Capture the cell that displays the provided text and extract its [x, y] central coordinate. 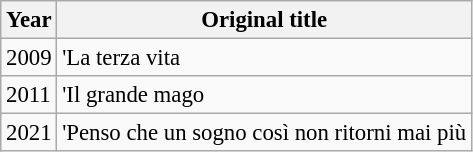
Year [29, 20]
2021 [29, 133]
2011 [29, 95]
Original title [264, 20]
2009 [29, 58]
'Penso che un sogno così non ritorni mai più [264, 133]
'La terza vita [264, 58]
'Il grande mago [264, 95]
